Capture the cell that displays the provided text and extract its [x, y] central coordinate. 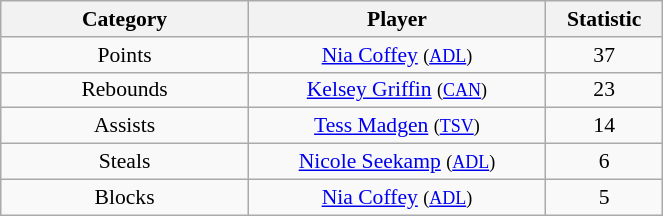
Kelsey Griffin (CAN) [396, 90]
6 [604, 162]
Statistic [604, 19]
Category [125, 19]
23 [604, 90]
Points [125, 55]
5 [604, 197]
Blocks [125, 197]
Rebounds [125, 90]
Assists [125, 126]
37 [604, 55]
Nicole Seekamp (ADL) [396, 162]
Tess Madgen (TSV) [396, 126]
Steals [125, 162]
14 [604, 126]
Player [396, 19]
